Pinpoint the cell where the given text exists, returning its (x, y) midpoint coordinate. 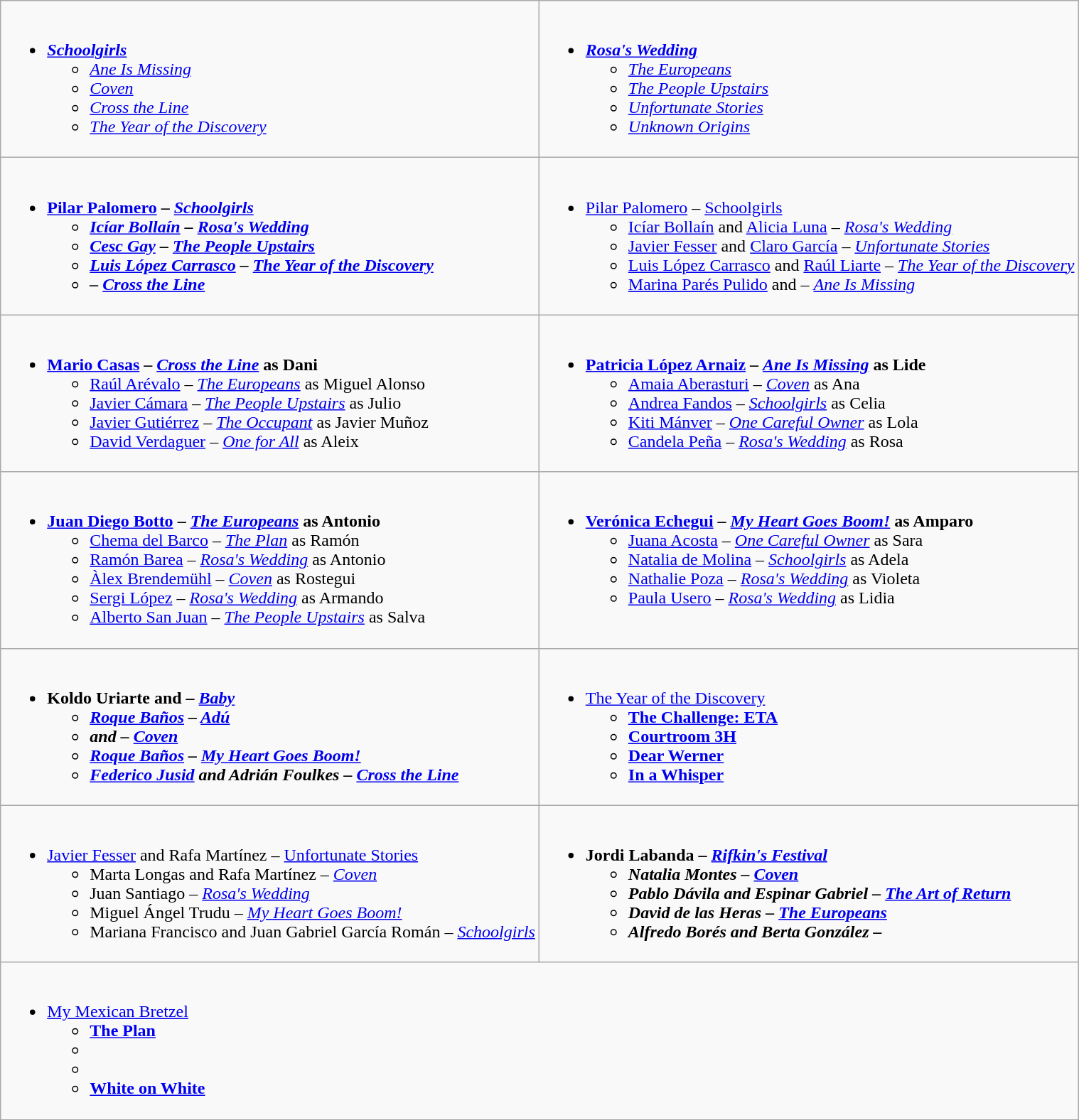
Koldo Uriarte and – BabyRoque Baños – Adú and – CovenRoque Baños – My Heart Goes Boom!Federico Jusid and Adrián Foulkes – Cross the Line (270, 726)
Rosa's WeddingThe EuropeansThe People UpstairsUnfortunate StoriesUnknown Origins (809, 80)
My Mexican BretzelThe PlanWhite on White (539, 1040)
SchoolgirlsAne Is MissingCovenCross the LineThe Year of the Discovery (270, 80)
The Year of the DiscoveryThe Challenge: ETACourtroom 3HDear WernerIn a Whisper (809, 726)
